Provide the (X, Y) coordinate of the cell's center where the given text is located.  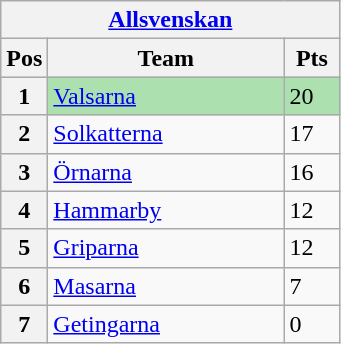
4 (24, 210)
Örnarna (166, 172)
17 (312, 134)
3 (24, 172)
Valsarna (166, 96)
Pts (312, 58)
Masarna (166, 286)
Getingarna (166, 324)
6 (24, 286)
5 (24, 248)
Allsvenskan (170, 20)
Solkatterna (166, 134)
Team (166, 58)
0 (312, 324)
Pos (24, 58)
2 (24, 134)
16 (312, 172)
1 (24, 96)
Griparna (166, 248)
20 (312, 96)
Hammarby (166, 210)
